Determine the [X, Y] coordinate at the center of the cell enclosing the given text.  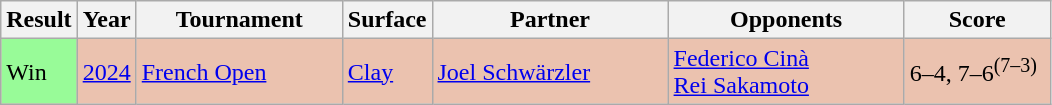
Clay [387, 72]
6–4, 7–6(7–3) [977, 72]
French Open [239, 72]
2024 [106, 72]
Result [39, 20]
Win [39, 72]
Joel Schwärzler [550, 72]
Surface [387, 20]
Tournament [239, 20]
Year [106, 20]
Score [977, 20]
Federico Cinà Rei Sakamoto [786, 72]
Partner [550, 20]
Opponents [786, 20]
